Locate the cell with the specified text and output its (X, Y) center coordinate. 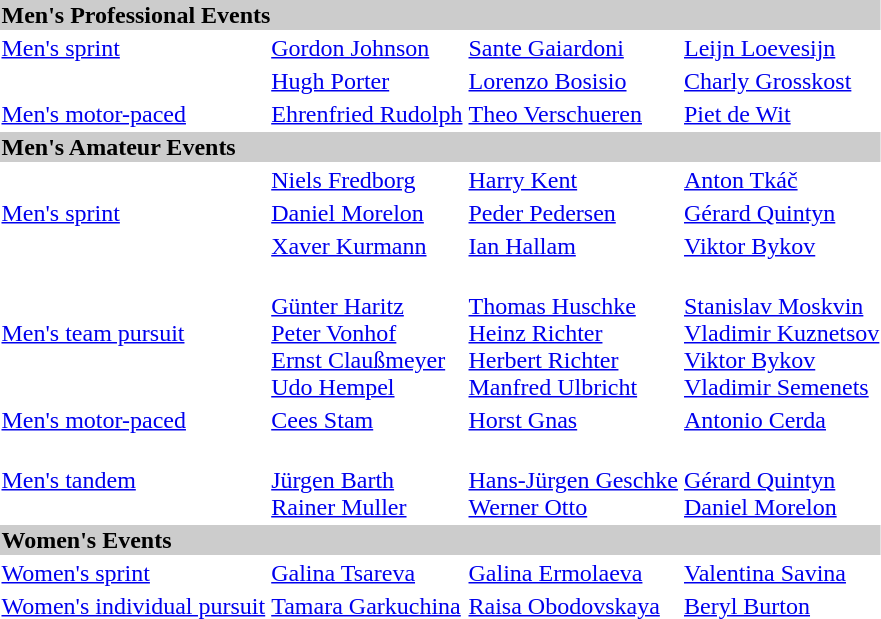
Men's Professional Events (440, 15)
Sante Gaiardoni (574, 48)
Lorenzo Bosisio (574, 81)
Gérard Quintyn Daniel Morelon (782, 480)
Men's team pursuit (134, 333)
Hugh Porter (367, 81)
Viktor Bykov (782, 246)
Horst Gnas (574, 420)
Valentina Savina (782, 573)
Men's tandem (134, 480)
Charly Grosskost (782, 81)
Peder Pedersen (574, 213)
Thomas Huschke Heinz Richter Herbert Richter Manfred Ulbricht (574, 333)
Antonio Cerda (782, 420)
Piet de Wit (782, 114)
Theo Verschueren (574, 114)
Galina Tsareva (367, 573)
Women's Events (440, 540)
Cees Stam (367, 420)
Women's sprint (134, 573)
Daniel Morelon (367, 213)
Harry Kent (574, 180)
Xaver Kurmann (367, 246)
Gordon Johnson (367, 48)
Jürgen Barth Rainer Muller (367, 480)
Stanislav Moskvin Vladimir Kuznetsov Viktor Bykov Vladimir Semenets (782, 333)
Ian Hallam (574, 246)
Hans-Jürgen Geschke Werner Otto (574, 480)
Ehrenfried Rudolph (367, 114)
Anton Tkáč (782, 180)
Galina Ermolaeva (574, 573)
Gérard Quintyn (782, 213)
Niels Fredborg (367, 180)
Leijn Loevesijn (782, 48)
Men's Amateur Events (440, 147)
Günter Haritz Peter Vonhof Ernst Claußmeyer Udo Hempel (367, 333)
